Detect which cell encompasses the target text, then output its [x, y] center coordinate. 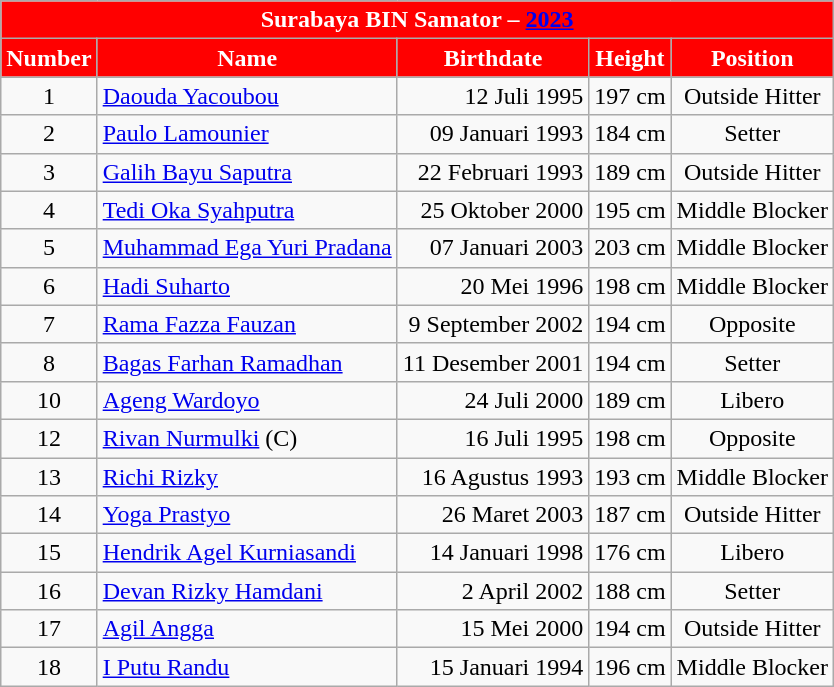
20 Mei 1996 [492, 286]
16 [49, 591]
Devan Rizky Hamdani [247, 591]
Daouda Yacoubou [247, 96]
14 Januari 1998 [492, 553]
Number [49, 58]
193 cm [630, 477]
Position [752, 58]
26 Maret 2003 [492, 515]
Tedi Oka Syahputra [247, 210]
07 Januari 2003 [492, 248]
1 [49, 96]
Birthdate [492, 58]
197 cm [630, 96]
4 [49, 210]
3 [49, 172]
11 Desember 2001 [492, 362]
Ageng Wardoyo [247, 400]
17 [49, 629]
15 Januari 1994 [492, 667]
12 [49, 438]
5 [49, 248]
10 [49, 400]
2 April 2002 [492, 591]
Hendrik Agel Kurniasandi [247, 553]
Paulo Lamounier [247, 134]
184 cm [630, 134]
Galih Bayu Saputra [247, 172]
Name [247, 58]
Height [630, 58]
Surabaya BIN Samator – 2023 [418, 20]
176 cm [630, 553]
Richi Rizky [247, 477]
9 September 2002 [492, 324]
8 [49, 362]
24 Juli 2000 [492, 400]
13 [49, 477]
25 Oktober 2000 [492, 210]
7 [49, 324]
15 Mei 2000 [492, 629]
196 cm [630, 667]
6 [49, 286]
Rama Fazza Fauzan [247, 324]
Yoga Prastyo [247, 515]
16 Juli 1995 [492, 438]
187 cm [630, 515]
188 cm [630, 591]
2 [49, 134]
22 Februari 1993 [492, 172]
195 cm [630, 210]
203 cm [630, 248]
09 Januari 1993 [492, 134]
Hadi Suharto [247, 286]
14 [49, 515]
15 [49, 553]
16 Agustus 1993 [492, 477]
12 Juli 1995 [492, 96]
Muhammad Ega Yuri Pradana [247, 248]
Rivan Nurmulki (C) [247, 438]
Bagas Farhan Ramadhan [247, 362]
18 [49, 667]
Agil Angga [247, 629]
I Putu Randu [247, 667]
